Extract the [x, y] coordinate from the center of the cell holding the provided text.  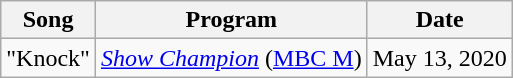
Date [440, 20]
Show Champion (MBC M) [231, 58]
May 13, 2020 [440, 58]
Program [231, 20]
"Knock" [48, 58]
Song [48, 20]
